Return the [X, Y] coordinate for the center point of the cell that contains the specified text.  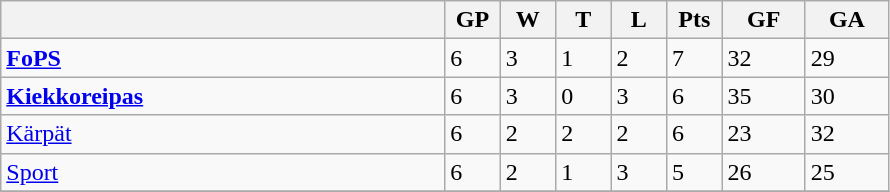
Kiekkoreipas [223, 96]
23 [764, 134]
T [584, 20]
FoPS [223, 58]
29 [846, 58]
Kärpät [223, 134]
GF [764, 20]
GA [846, 20]
W [528, 20]
0 [584, 96]
26 [764, 172]
GP [472, 20]
Pts [694, 20]
35 [764, 96]
25 [846, 172]
5 [694, 172]
Sport [223, 172]
30 [846, 96]
L [638, 20]
7 [694, 58]
